Extract the (X, Y) coordinate from the center of the cell holding the provided text.  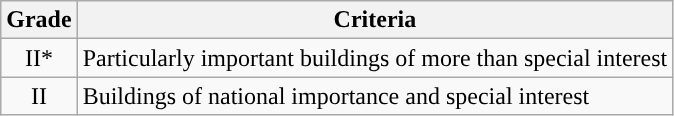
Criteria (375, 20)
II* (39, 58)
Grade (39, 20)
Buildings of national importance and special interest (375, 96)
Particularly important buildings of more than special interest (375, 58)
II (39, 96)
